Capture the cell that displays the provided text and extract its [x, y] central coordinate. 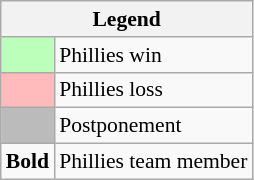
Phillies win [153, 55]
Phillies team member [153, 162]
Bold [28, 162]
Postponement [153, 126]
Phillies loss [153, 90]
Legend [127, 19]
